Return (x, y) of the center of cell containing provided text 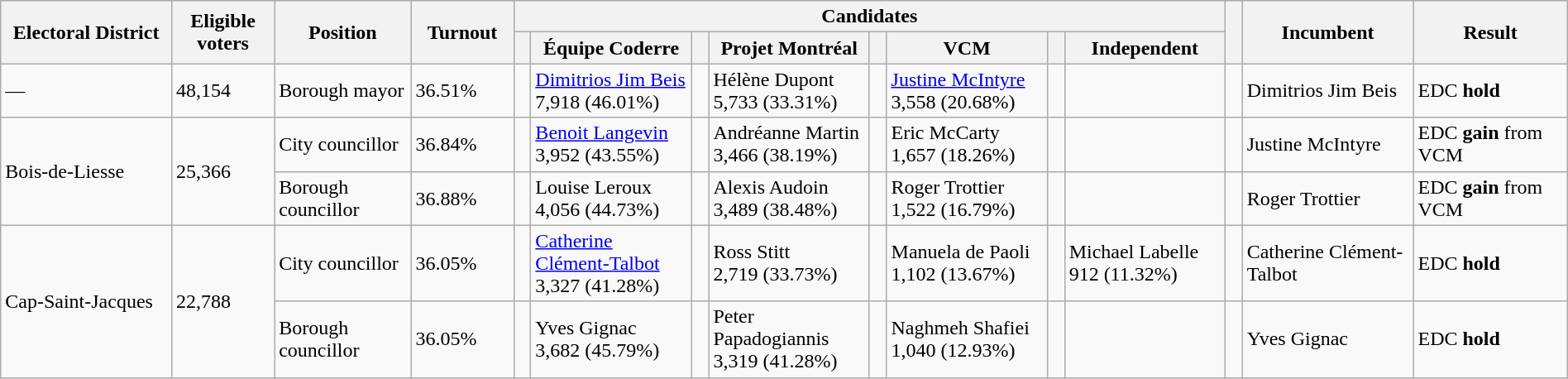
Independent (1145, 48)
Dimitrios Jim Beis (1328, 91)
VCM (967, 48)
48,154 (223, 91)
25,366 (223, 171)
Candidates (869, 17)
Dimitrios Jim Beis 7,918 (46.01%) (611, 91)
Cap-Saint-Jacques (86, 301)
Alexis Audoin 3,489 (38.48%) (789, 199)
Michael Labelle 912 (11.32%) (1145, 263)
36.84% (462, 144)
Équipe Coderre (611, 48)
Peter Papadogiannis 3,319 (41.28%) (789, 339)
Ross Stitt 2,719 (33.73%) (789, 263)
Result (1490, 32)
Turnout (462, 32)
Justine McIntyre (1328, 144)
Yves Gignac 3,682 (45.79%) (611, 339)
36.51% (462, 91)
Louise Leroux 4,056 (44.73%) (611, 199)
Justine McIntyre 3,558 (20.68%) (967, 91)
Electoral District (86, 32)
Bois-de-Liesse (86, 171)
Andréanne Martin 3,466 (38.19%) (789, 144)
Eligible voters (223, 32)
Catherine Clément-Talbot 3,327 (41.28%) (611, 263)
Naghmeh Shafiei 1,040 (12.93%) (967, 339)
Position (342, 32)
Projet Montréal (789, 48)
Benoit Langevin 3,952 (43.55%) (611, 144)
Roger Trottier 1,522 (16.79%) (967, 199)
22,788 (223, 301)
— (86, 91)
Incumbent (1328, 32)
Borough mayor (342, 91)
Roger Trottier (1328, 199)
Eric McCarty 1,657 (18.26%) (967, 144)
Catherine Clément-Talbot (1328, 263)
36.88% (462, 199)
Hélène Dupont 5,733 (33.31%) (789, 91)
Manuela de Paoli 1,102 (13.67%) (967, 263)
Yves Gignac (1328, 339)
